Locate the cell with the specified text and output its (X, Y) center coordinate. 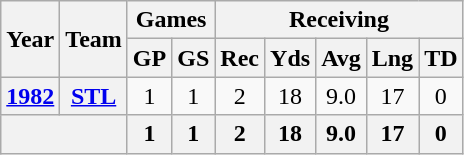
Receiving (339, 20)
Avg (342, 58)
STL (94, 96)
Yds (290, 58)
TD (441, 58)
Games (170, 20)
GP (149, 58)
1982 (30, 96)
Rec (240, 58)
Team (94, 39)
GS (194, 58)
Lng (392, 58)
Year (30, 39)
